Capture the cell that displays the provided text and extract its (X, Y) central coordinate. 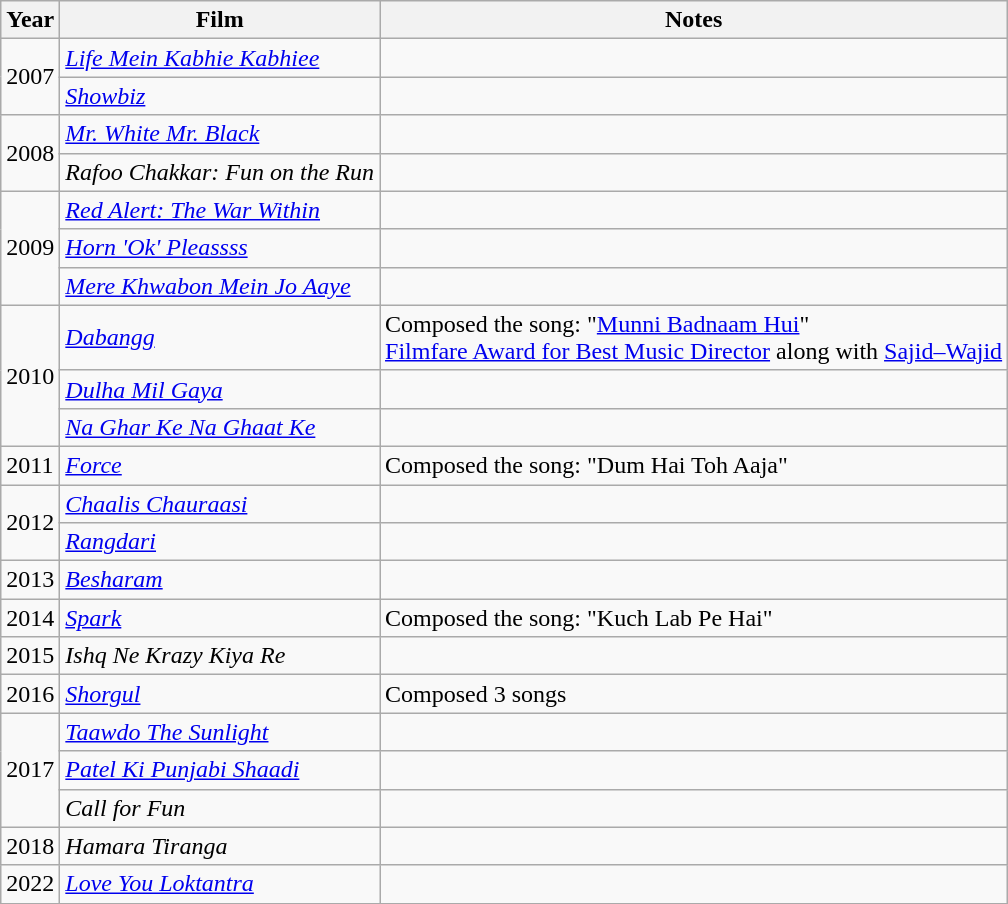
Composed the song: "Kuch Lab Pe Hai" (694, 618)
2010 (30, 376)
Horn 'Ok' Pleassss (220, 248)
2011 (30, 465)
Patel Ki Punjabi Shaadi (220, 770)
Chaalis Chauraasi (220, 503)
2007 (30, 77)
2014 (30, 618)
Composed the song: "Munni Badnaam Hui"Filmfare Award for Best Music Director along with Sajid–Wajid (694, 338)
Mere Khwabon Mein Jo Aaye (220, 286)
2012 (30, 522)
2008 (30, 153)
Year (30, 20)
2022 (30, 884)
Taawdo The Sunlight (220, 732)
Film (220, 20)
Life Mein Kabhie Kabhiee (220, 58)
Hamara Tiranga (220, 846)
Notes (694, 20)
Mr. White Mr. Black (220, 134)
2017 (30, 770)
Love You Loktantra (220, 884)
Call for Fun (220, 808)
Dulha Mil Gaya (220, 389)
Shorgul (220, 694)
Ishq Ne Krazy Kiya Re (220, 656)
Na Ghar Ke Na Ghaat Ke (220, 427)
Spark (220, 618)
Rangdari (220, 542)
Composed 3 songs (694, 694)
2015 (30, 656)
2018 (30, 846)
2009 (30, 248)
Besharam (220, 580)
Rafoo Chakkar: Fun on the Run (220, 172)
Red Alert: The War Within (220, 210)
2016 (30, 694)
Showbiz (220, 96)
Composed the song: "Dum Hai Toh Aaja" (694, 465)
Force (220, 465)
Dabangg (220, 338)
2013 (30, 580)
